Determine the [x, y] coordinate at the center of the cell enclosing the given text.  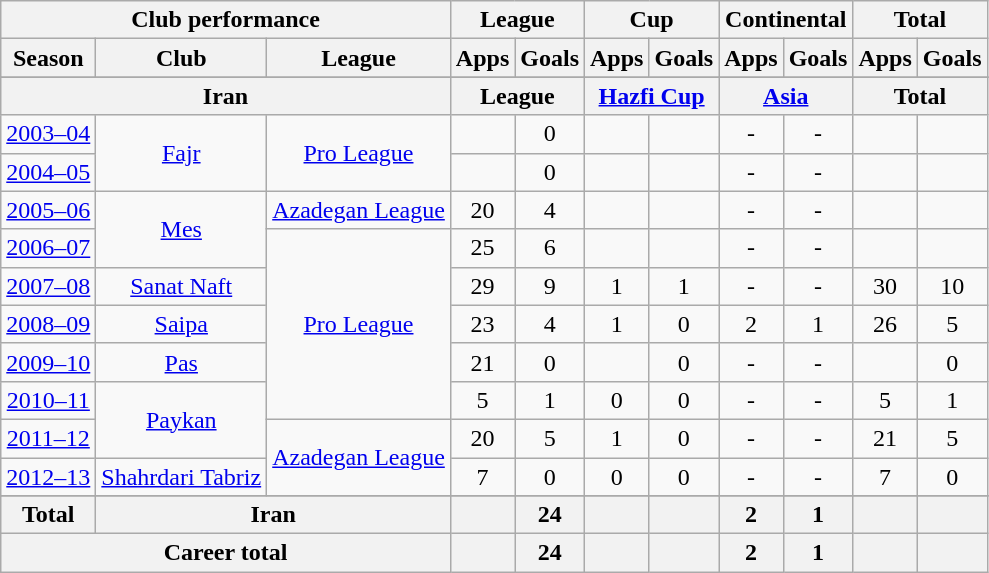
Season [48, 58]
Continental [786, 20]
Mes [182, 229]
2008–09 [48, 324]
Pas [182, 362]
29 [482, 286]
2012–13 [48, 477]
Career total [226, 553]
Asia [786, 96]
2003–04 [48, 134]
Shahrdari Tabriz [182, 477]
Hazfi Cup [652, 96]
2005–06 [48, 210]
2004–05 [48, 172]
23 [482, 324]
2007–08 [48, 286]
2010–11 [48, 400]
26 [885, 324]
30 [885, 286]
10 [952, 286]
2009–10 [48, 362]
Club [182, 58]
2006–07 [48, 248]
Club performance [226, 20]
Sanat Naft [182, 286]
Saipa [182, 324]
6 [550, 248]
25 [482, 248]
Fajr [182, 153]
9 [550, 286]
Cup [652, 20]
Paykan [182, 419]
2011–12 [48, 438]
